Find where the given text appears and provide that cell's center as [X, Y] coordinate. 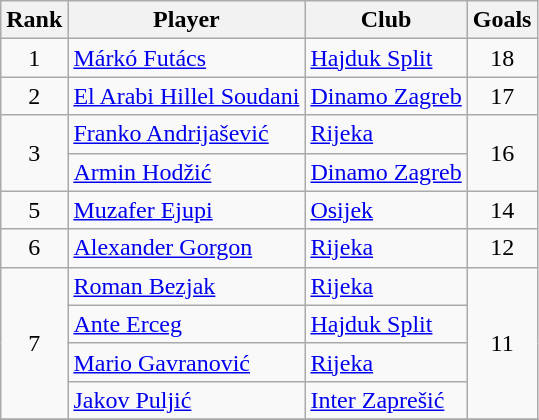
6 [34, 248]
14 [502, 210]
18 [502, 58]
Armin Hodžić [186, 172]
Jakov Puljić [186, 400]
Márkó Futács [186, 58]
17 [502, 96]
16 [502, 153]
Muzafer Ejupi [186, 210]
Rank [34, 20]
Franko Andrijašević [186, 134]
Inter Zaprešić [386, 400]
3 [34, 153]
2 [34, 96]
Ante Erceg [186, 324]
Goals [502, 20]
Alexander Gorgon [186, 248]
11 [502, 343]
Roman Bezjak [186, 286]
El Arabi Hillel Soudani [186, 96]
1 [34, 58]
Club [386, 20]
5 [34, 210]
Player [186, 20]
7 [34, 343]
Osijek [386, 210]
12 [502, 248]
Mario Gavranović [186, 362]
